Return the (x, y) coordinate for the center point of the cell that contains the specified text.  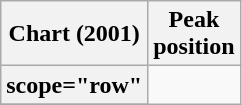
Chart (2001) (74, 34)
Peakposition (194, 34)
scope="row" (74, 85)
